Return the (X, Y) coordinate for the center point of the cell that contains the specified text.  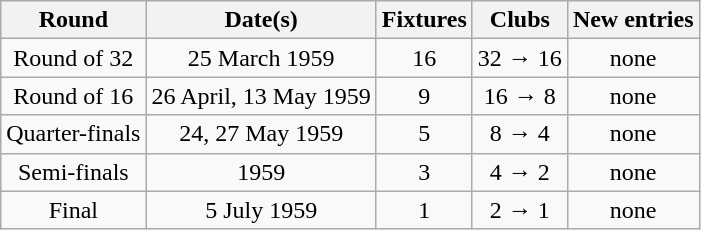
24, 27 May 1959 (261, 134)
25 March 1959 (261, 58)
1959 (261, 172)
5 (424, 134)
2 → 1 (520, 210)
8 → 4 (520, 134)
16 (424, 58)
4 → 2 (520, 172)
Fixtures (424, 20)
Clubs (520, 20)
9 (424, 96)
Final (74, 210)
Date(s) (261, 20)
Round of 16 (74, 96)
32 → 16 (520, 58)
New entries (633, 20)
Quarter-finals (74, 134)
Round of 32 (74, 58)
Round (74, 20)
Semi-finals (74, 172)
3 (424, 172)
26 April, 13 May 1959 (261, 96)
1 (424, 210)
16 → 8 (520, 96)
5 July 1959 (261, 210)
